For the text-containing cell, return its midpoint in (X, Y) coordinate format. 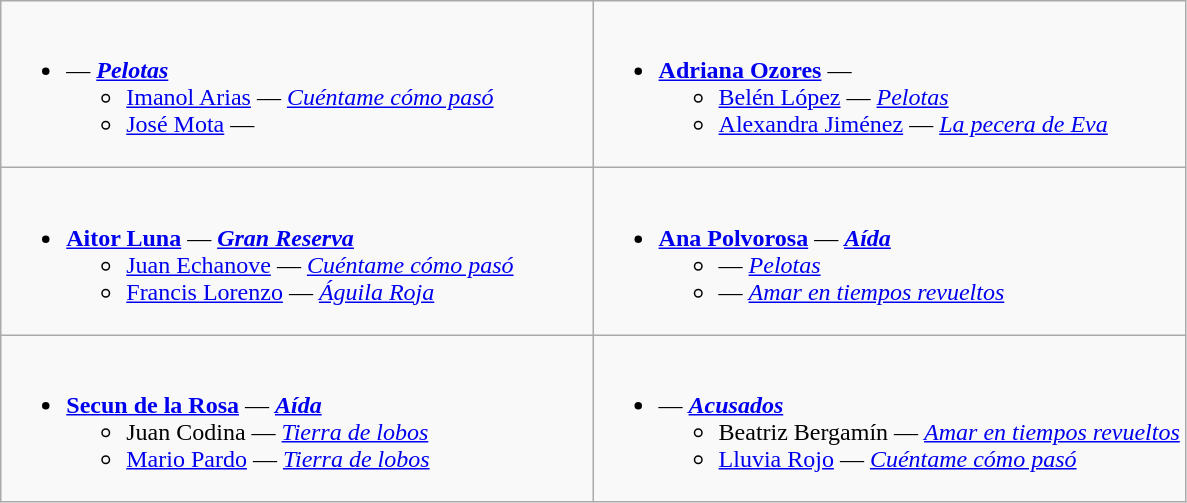
Aitor Luna — Gran ReservaJuan Echanove — Cuéntame cómo pasóFrancis Lorenzo — Águila Roja (297, 252)
Secun de la Rosa — AídaJuan Codina — Tierra de lobosMario Pardo — Tierra de lobos (297, 418)
Ana Polvorosa — Aída — Pelotas — Amar en tiempos revueltos (889, 252)
Adriana Ozores — Belén López — PelotasAlexandra Jiménez — La pecera de Eva (889, 84)
— PelotasImanol Arias — Cuéntame cómo pasóJosé Mota — (297, 84)
— AcusadosBeatriz Bergamín — Amar en tiempos revueltosLluvia Rojo — Cuéntame cómo pasó (889, 418)
